Return [x, y] of the center of cell containing provided text 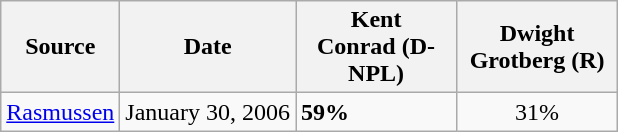
January 30, 2006 [208, 112]
Date [208, 47]
59% [376, 112]
Source [60, 47]
Rasmussen [60, 112]
DwightGrotberg (R) [538, 47]
31% [538, 112]
KentConrad (D-NPL) [376, 47]
